Return (x, y) of the center of cell containing provided text 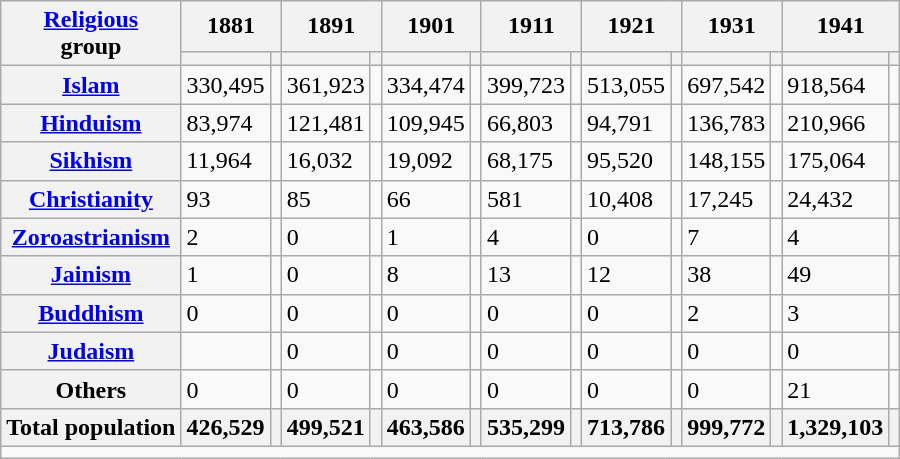
85 (326, 199)
Jainism (91, 275)
1941 (841, 26)
Christianity (91, 199)
Islam (91, 85)
Hinduism (91, 123)
10,408 (626, 199)
1881 (231, 26)
918,564 (836, 85)
1911 (531, 26)
49 (836, 275)
426,529 (226, 427)
Others (91, 389)
175,064 (836, 161)
1901 (431, 26)
68,175 (526, 161)
Total population (91, 427)
Zoroastrianism (91, 237)
513,055 (626, 85)
499,521 (326, 427)
999,772 (726, 427)
93 (226, 199)
Sikhism (91, 161)
3 (836, 313)
210,966 (836, 123)
19,092 (426, 161)
94,791 (626, 123)
12 (626, 275)
334,474 (426, 85)
17,245 (726, 199)
Judaism (91, 351)
11,964 (226, 161)
148,155 (726, 161)
136,783 (726, 123)
535,299 (526, 427)
7 (726, 237)
697,542 (726, 85)
361,923 (326, 85)
399,723 (526, 85)
21 (836, 389)
1891 (331, 26)
66 (426, 199)
66,803 (526, 123)
24,432 (836, 199)
38 (726, 275)
121,481 (326, 123)
463,586 (426, 427)
109,945 (426, 123)
330,495 (226, 85)
1,329,103 (836, 427)
581 (526, 199)
Buddhism (91, 313)
8 (426, 275)
95,520 (626, 161)
1931 (732, 26)
16,032 (326, 161)
83,974 (226, 123)
1921 (632, 26)
Religiousgroup (91, 34)
13 (526, 275)
713,786 (626, 427)
